Search for the cell housing the specified text and yield its (X, Y) center coordinate. 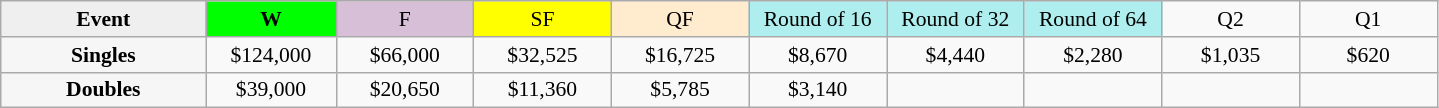
Q1 (1368, 19)
$66,000 (405, 55)
$2,280 (1093, 55)
Round of 32 (955, 19)
Q2 (1231, 19)
Singles (104, 55)
$620 (1368, 55)
$20,650 (405, 90)
$124,000 (271, 55)
Doubles (104, 90)
$11,360 (543, 90)
F (405, 19)
$5,785 (680, 90)
$3,140 (818, 90)
W (271, 19)
$39,000 (271, 90)
Round of 16 (818, 19)
$16,725 (680, 55)
$1,035 (1231, 55)
$4,440 (955, 55)
$32,525 (543, 55)
$8,670 (818, 55)
QF (680, 19)
SF (543, 19)
Event (104, 19)
Round of 64 (1093, 19)
